Pinpoint the cell where the given text exists, returning its (X, Y) midpoint coordinate. 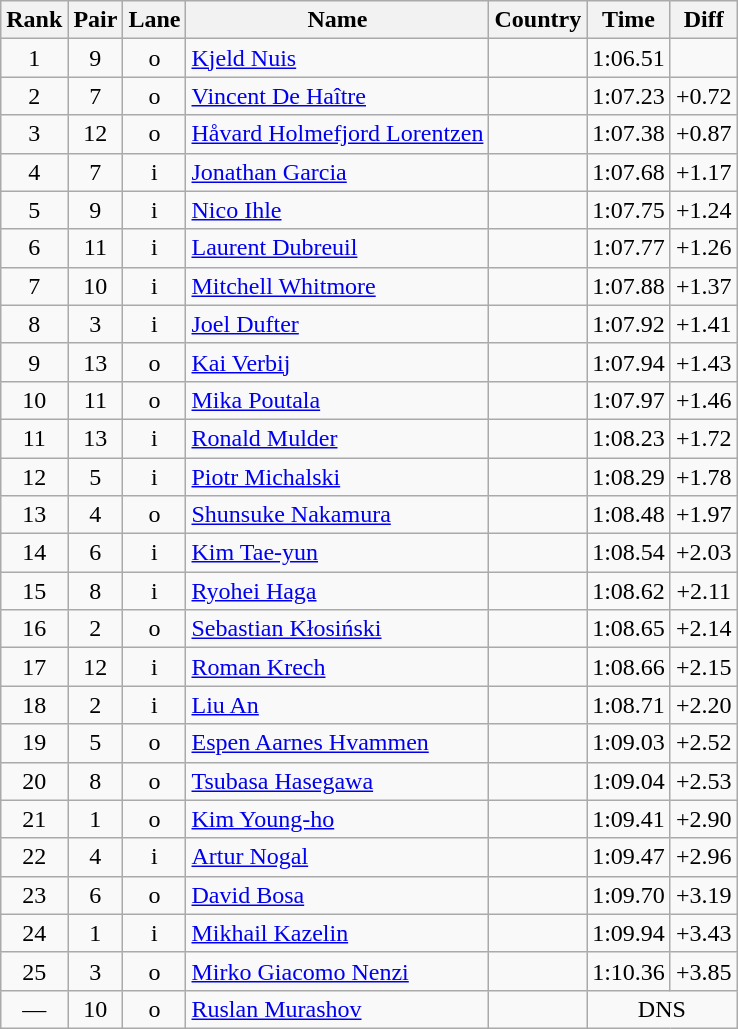
+1.97 (704, 515)
Rank (34, 20)
Mikhail Kazelin (338, 933)
1:08.23 (629, 438)
Tsubasa Hasegawa (338, 781)
+1.24 (704, 210)
1:08.66 (629, 667)
+1.43 (704, 362)
+2.15 (704, 667)
Mika Poutala (338, 400)
14 (34, 553)
+1.46 (704, 400)
Ruslan Murashov (338, 1009)
Ronald Mulder (338, 438)
+2.20 (704, 705)
Mirko Giacomo Nenzi (338, 971)
Artur Nogal (338, 857)
1:08.48 (629, 515)
+2.14 (704, 629)
15 (34, 591)
1:07.88 (629, 286)
— (34, 1009)
Kim Tae-yun (338, 553)
Mitchell Whitmore (338, 286)
+1.41 (704, 324)
23 (34, 895)
+0.87 (704, 134)
Sebastian Kłosiński (338, 629)
+1.17 (704, 172)
1:08.65 (629, 629)
Liu An (338, 705)
1:08.62 (629, 591)
Roman Krech (338, 667)
Diff (704, 20)
1:09.41 (629, 819)
1:09.03 (629, 743)
1:07.75 (629, 210)
Kim Young-ho (338, 819)
+3.19 (704, 895)
Time (629, 20)
1:09.94 (629, 933)
Country (538, 20)
1:09.04 (629, 781)
1:07.23 (629, 96)
17 (34, 667)
1:07.97 (629, 400)
Kjeld Nuis (338, 58)
Espen Aarnes Hvammen (338, 743)
1:08.71 (629, 705)
1:07.94 (629, 362)
16 (34, 629)
+2.96 (704, 857)
+1.37 (704, 286)
1:07.77 (629, 248)
Name (338, 20)
Vincent De Haître (338, 96)
24 (34, 933)
+1.72 (704, 438)
1:07.92 (629, 324)
Nico Ihle (338, 210)
1:10.36 (629, 971)
1:06.51 (629, 58)
1:09.70 (629, 895)
1:08.54 (629, 553)
1:09.47 (629, 857)
+2.90 (704, 819)
+1.78 (704, 477)
19 (34, 743)
22 (34, 857)
21 (34, 819)
Lane (154, 20)
Jonathan Garcia (338, 172)
Kai Verbij (338, 362)
+3.43 (704, 933)
25 (34, 971)
David Bosa (338, 895)
Joel Dufter (338, 324)
Piotr Michalski (338, 477)
+2.03 (704, 553)
Shunsuke Nakamura (338, 515)
Pair (96, 20)
+1.26 (704, 248)
DNS (662, 1009)
+3.85 (704, 971)
Laurent Dubreuil (338, 248)
+2.53 (704, 781)
+0.72 (704, 96)
18 (34, 705)
1:07.38 (629, 134)
Håvard Holmefjord Lorentzen (338, 134)
Ryohei Haga (338, 591)
1:07.68 (629, 172)
20 (34, 781)
+2.11 (704, 591)
1:08.29 (629, 477)
+2.52 (704, 743)
